Search for the cell housing the specified text and yield its [X, Y] center coordinate. 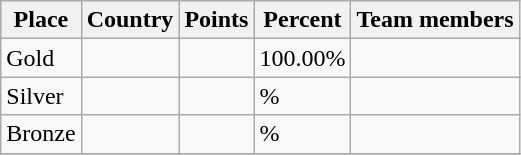
Bronze [41, 134]
Silver [41, 96]
Country [130, 20]
Team members [435, 20]
Points [216, 20]
Gold [41, 58]
Percent [302, 20]
Place [41, 20]
100.00% [302, 58]
